Find where the given text appears and provide that cell's center as (X, Y) coordinate. 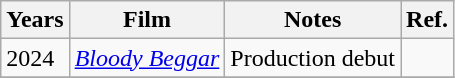
Ref. (428, 20)
Notes (313, 20)
Bloody Beggar (147, 58)
2024 (35, 58)
Film (147, 20)
Production debut (313, 58)
Years (35, 20)
